Detect which cell encompasses the target text, then output its [X, Y] center coordinate. 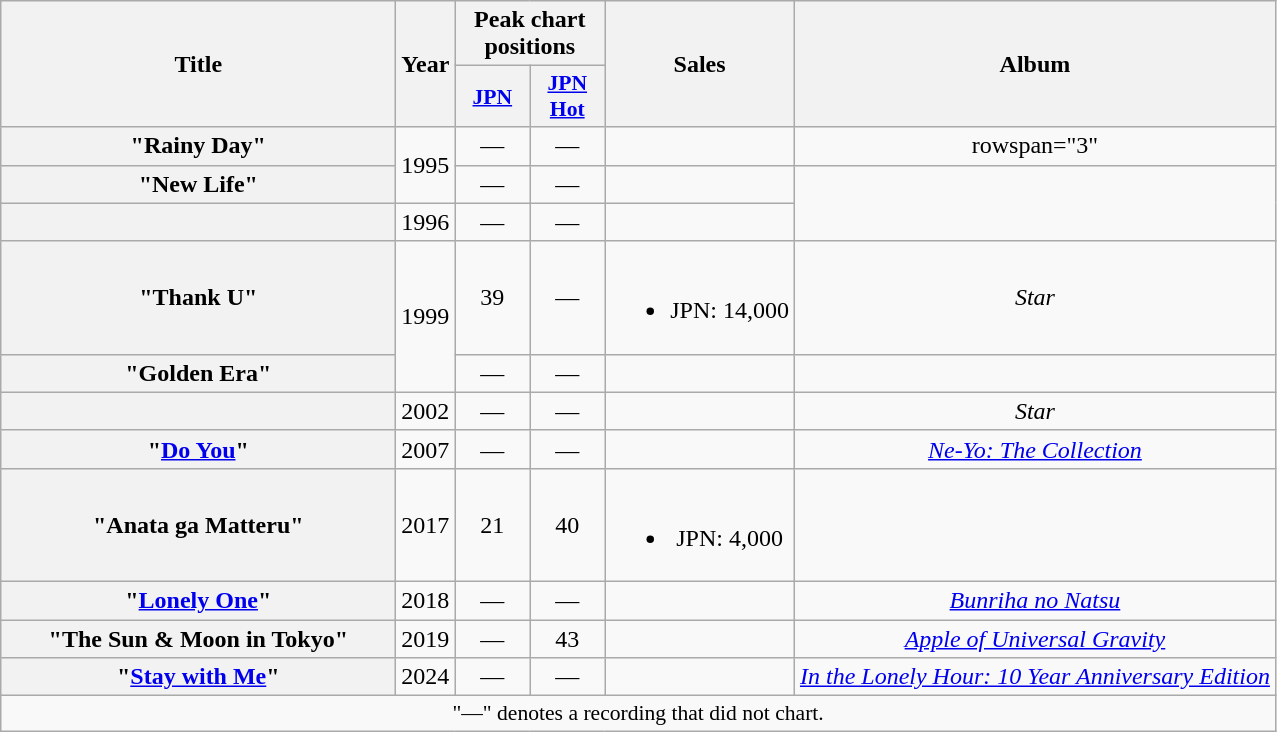
Ne-Yo: The Collection [1034, 449]
rowspan="3" [1034, 146]
1999 [426, 316]
40 [568, 524]
"New Life" [198, 184]
"Lonely One" [198, 600]
39 [492, 298]
Bunriha no Natsu [1034, 600]
2024 [426, 677]
JPN Hot [568, 96]
2019 [426, 639]
JPN: 4,000 [700, 524]
1996 [426, 222]
"—" denotes a recording that did not chart. [638, 714]
1995 [426, 165]
In the Lonely Hour: 10 Year Anniversary Edition [1034, 677]
"The Sun & Moon in Tokyo" [198, 639]
"Golden Era" [198, 373]
21 [492, 524]
Apple of Universal Gravity [1034, 639]
Title [198, 64]
"Thank U" [198, 298]
JPN: 14,000 [700, 298]
2017 [426, 524]
2018 [426, 600]
2002 [426, 411]
2007 [426, 449]
Sales [700, 64]
43 [568, 639]
JPN [492, 96]
Year [426, 64]
Album [1034, 64]
"Anata ga Matteru" [198, 524]
"Stay with Me" [198, 677]
"Do You" [198, 449]
Peak chart positions [530, 34]
"Rainy Day" [198, 146]
